Return the (x, y) coordinate for the center point of the cell that contains the specified text.  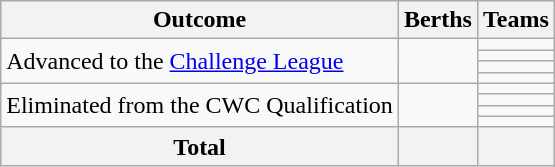
Outcome (200, 20)
Total (200, 146)
Teams (516, 20)
Eliminated from the CWC Qualification (200, 105)
Advanced to the Challenge League (200, 61)
Berths (438, 20)
